Capture the cell that displays the provided text and extract its [x, y] central coordinate. 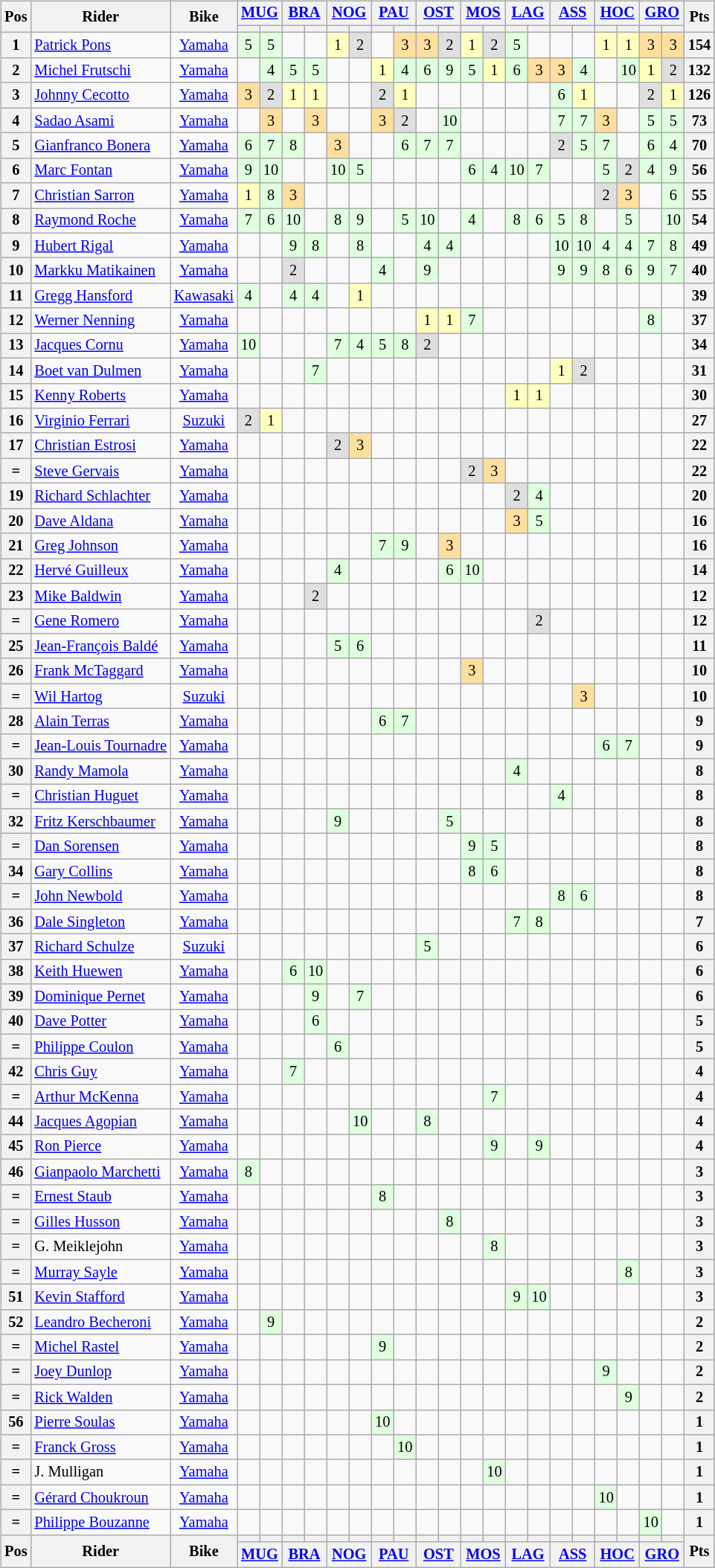
Sadao Asami [100, 121]
Gene Romero [100, 621]
Hervé Guilleux [100, 571]
G. Meiklejohn [100, 1247]
45 [16, 1147]
44 [16, 1122]
Keith Huewen [100, 971]
John Newbold [100, 896]
Jacques Agopian [100, 1122]
Ernest Staub [100, 1197]
Dave Potter [100, 1022]
Randy Mamola [100, 771]
Raymond Roche [100, 221]
Johnny Cecotto [100, 95]
Philippe Bouzanne [100, 1523]
Christian Huguet [100, 797]
Wil Hartog [100, 696]
Fritz Kerschbaumer [100, 821]
36 [16, 922]
Michel Frutschi [100, 71]
15 [16, 396]
17 [16, 446]
Chris Guy [100, 1072]
27 [699, 421]
70 [699, 146]
31 [699, 370]
49 [699, 245]
Kevin Stafford [100, 1297]
Jean-François Baldé [100, 646]
Boet van Dulmen [100, 370]
Gianpaolo Marchetti [100, 1172]
51 [16, 1297]
Arthur McKenna [100, 1097]
52 [16, 1322]
54 [699, 221]
Michel Rastel [100, 1347]
Rick Walden [100, 1397]
Christian Estrosi [100, 446]
Franck Gross [100, 1447]
126 [699, 95]
Steve Gervais [100, 471]
154 [699, 45]
Werner Nenning [100, 321]
19 [16, 496]
Dale Singleton [100, 922]
Ron Pierce [100, 1147]
Gianfranco Bonera [100, 146]
Markku Matikainen [100, 271]
Alain Terras [100, 722]
Gregg Hansford [100, 296]
Marc Fontan [100, 170]
Virginio Ferrari [100, 421]
Gérard Choukroun [100, 1497]
55 [699, 196]
13 [16, 346]
Gilles Husson [100, 1222]
42 [16, 1072]
Pierre Soulas [100, 1422]
Mike Baldwin [100, 596]
Kawasaki [204, 296]
38 [16, 971]
26 [16, 671]
46 [16, 1172]
J. Mulligan [100, 1472]
Richard Schulze [100, 947]
Dave Aldana [100, 521]
32 [16, 821]
Greg Johnson [100, 546]
Jean-Louis Tournadre [100, 746]
Joey Dunlop [100, 1372]
Dan Sorensen [100, 846]
21 [16, 546]
Philippe Coulon [100, 1047]
Kenny Roberts [100, 396]
Christian Sarron [100, 196]
Dominique Pernet [100, 997]
25 [16, 646]
23 [16, 596]
132 [699, 71]
Murray Sayle [100, 1272]
Hubert Rigal [100, 245]
Frank McTaggard [100, 671]
28 [16, 722]
Jacques Cornu [100, 346]
Gary Collins [100, 872]
73 [699, 121]
Patrick Pons [100, 45]
Leandro Becheroni [100, 1322]
Richard Schlachter [100, 496]
